Find where the given text appears and provide that cell's center as (X, Y) coordinate. 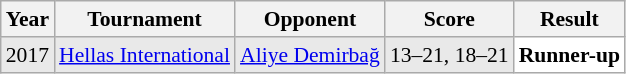
Runner-up (570, 55)
2017 (28, 55)
Tournament (144, 19)
Hellas International (144, 55)
Score (450, 19)
Aliye Demirbağ (310, 55)
13–21, 18–21 (450, 55)
Year (28, 19)
Opponent (310, 19)
Result (570, 19)
